Detect which cell encompasses the target text, then output its (X, Y) center coordinate. 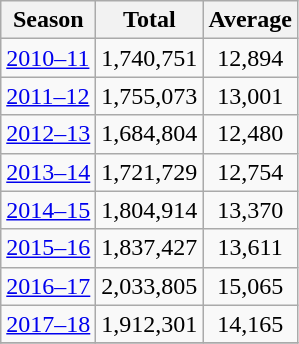
12,754 (250, 172)
12,894 (250, 58)
2014–15 (48, 210)
1,721,729 (150, 172)
2,033,805 (150, 286)
2016–17 (48, 286)
13,001 (250, 96)
13,611 (250, 248)
15,065 (250, 286)
14,165 (250, 324)
1,912,301 (150, 324)
2011–12 (48, 96)
2015–16 (48, 248)
Average (250, 20)
12,480 (250, 134)
1,755,073 (150, 96)
1,740,751 (150, 58)
2013–14 (48, 172)
Season (48, 20)
1,684,804 (150, 134)
2012–13 (48, 134)
1,804,914 (150, 210)
2010–11 (48, 58)
Total (150, 20)
13,370 (250, 210)
1,837,427 (150, 248)
2017–18 (48, 324)
